Search for the cell housing the specified text and yield its [x, y] center coordinate. 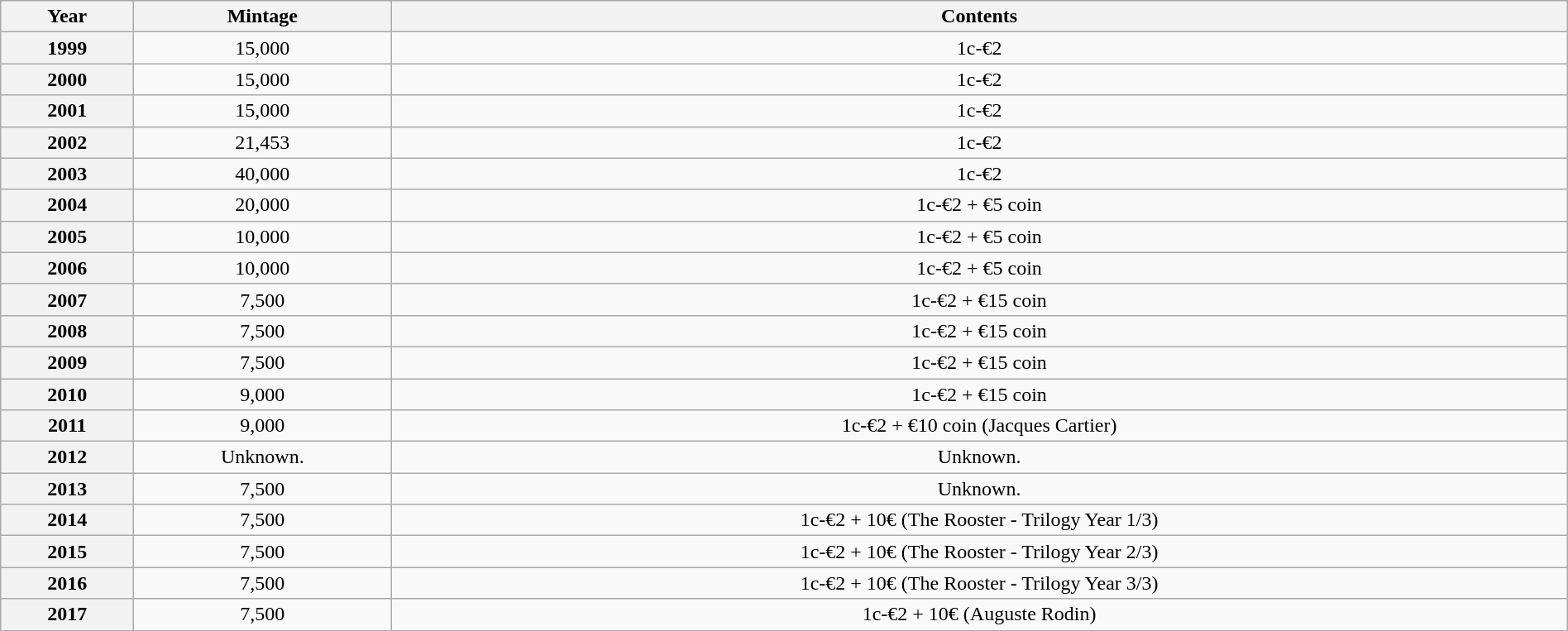
1c-€2 + 10€ (Auguste Rodin) [979, 614]
2004 [68, 205]
2014 [68, 520]
2003 [68, 174]
2015 [68, 552]
2012 [68, 457]
2013 [68, 489]
2001 [68, 111]
Year [68, 17]
Mintage [263, 17]
40,000 [263, 174]
2009 [68, 362]
1c-€2 + 10€ (The Rooster - Trilogy Year 2/3) [979, 552]
2000 [68, 79]
21,453 [263, 142]
1c-€2 + 10€ (The Rooster - Trilogy Year 1/3) [979, 520]
20,000 [263, 205]
2010 [68, 394]
2007 [68, 299]
2008 [68, 331]
2016 [68, 583]
2002 [68, 142]
2017 [68, 614]
1c-€2 + €10 coin (Jacques Cartier) [979, 426]
1999 [68, 48]
2011 [68, 426]
1c-€2 + 10€ (The Rooster - Trilogy Year 3/3) [979, 583]
2006 [68, 268]
2005 [68, 237]
Contents [979, 17]
